Extract the (X, Y) coordinate from the center of the cell holding the provided text.  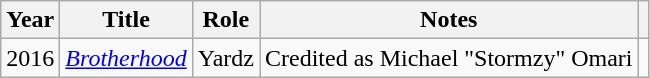
Year (30, 20)
Credited as Michael "Stormzy" Omari (450, 58)
Notes (450, 20)
2016 (30, 58)
Title (126, 20)
Role (226, 20)
Brotherhood (126, 58)
Yardz (226, 58)
